Capture the cell that displays the provided text and extract its (x, y) central coordinate. 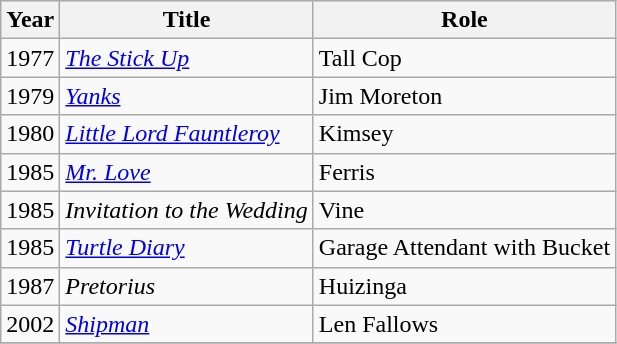
The Stick Up (186, 58)
Pretorius (186, 286)
1977 (30, 58)
Role (464, 20)
Yanks (186, 96)
Garage Attendant with Bucket (464, 248)
Invitation to the Wedding (186, 210)
Title (186, 20)
Year (30, 20)
Ferris (464, 172)
1987 (30, 286)
Little Lord Fauntleroy (186, 134)
Turtle Diary (186, 248)
1979 (30, 96)
Jim Moreton (464, 96)
Mr. Love (186, 172)
1980 (30, 134)
Shipman (186, 324)
Tall Cop (464, 58)
Kimsey (464, 134)
Len Fallows (464, 324)
Vine (464, 210)
Huizinga (464, 286)
2002 (30, 324)
